Pinpoint the cell where the given text exists, returning its [X, Y] midpoint coordinate. 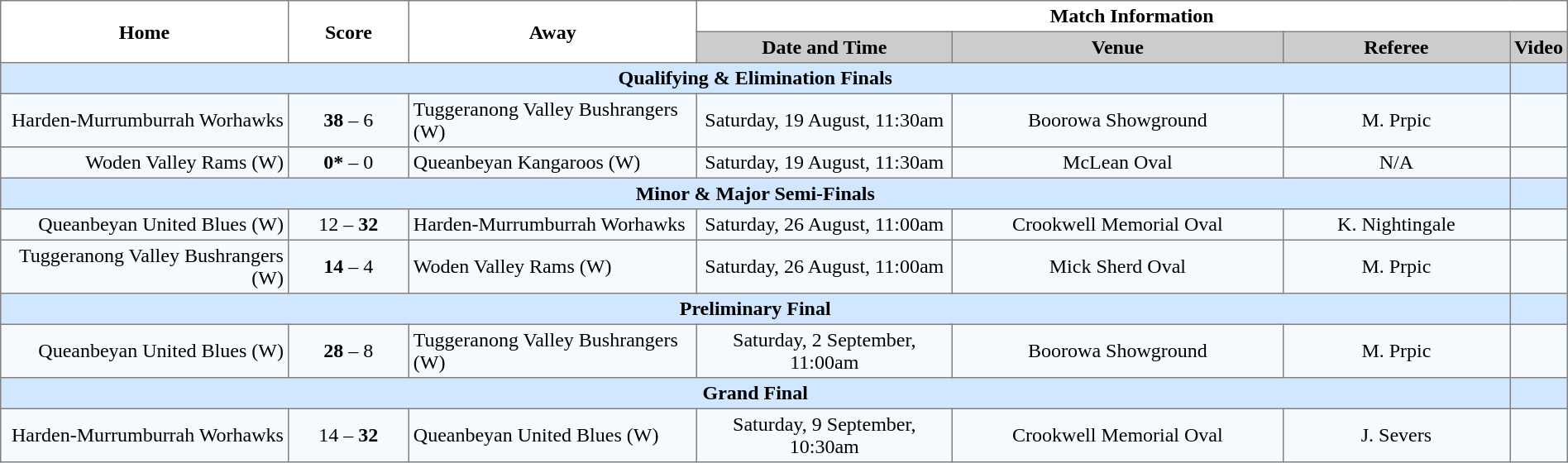
Queanbeyan Kangaroos (W) [552, 163]
Score [348, 31]
14 – 4 [348, 266]
Referee [1396, 47]
28 – 8 [348, 351]
Home [144, 31]
14 – 32 [348, 435]
Qualifying & Elimination Finals [756, 79]
12 – 32 [348, 225]
McLean Oval [1118, 163]
Grand Final [756, 394]
Saturday, 2 September, 11:00am [825, 351]
Match Information [1131, 17]
N/A [1396, 163]
Date and Time [825, 47]
Saturday, 9 September, 10:30am [825, 435]
Preliminary Final [756, 309]
Minor & Major Semi-Finals [756, 193]
Venue [1118, 47]
0* – 0 [348, 163]
Away [552, 31]
J. Severs [1396, 435]
Video [1539, 47]
K. Nightingale [1396, 225]
38 – 6 [348, 120]
Mick Sherd Oval [1118, 266]
